Return [x, y] of the center of cell containing provided text 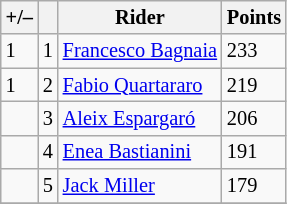
Francesco Bagnaia [140, 51]
Points [254, 17]
2 [48, 85]
179 [254, 186]
Enea Bastianini [140, 152]
5 [48, 186]
4 [48, 152]
191 [254, 152]
+/– [20, 17]
219 [254, 85]
Aleix Espargaró [140, 118]
Jack Miller [140, 186]
206 [254, 118]
Fabio Quartararo [140, 85]
Rider [140, 17]
3 [48, 118]
233 [254, 51]
